Return (X, Y) of the center of cell containing provided text 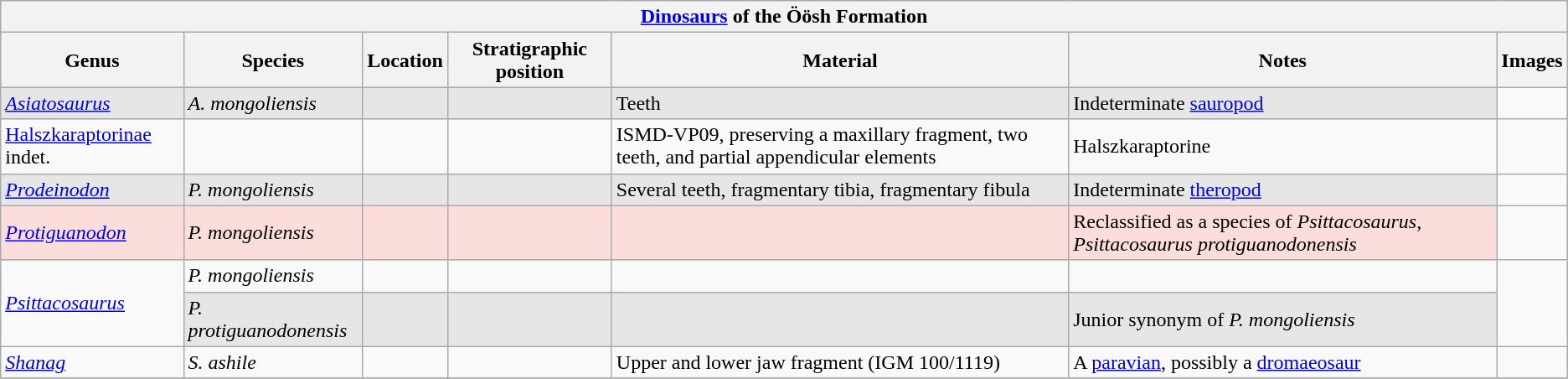
Location (405, 60)
Upper and lower jaw fragment (IGM 100/1119) (839, 362)
Shanag (92, 362)
A paravian, possibly a dromaeosaur (1283, 362)
A. mongoliensis (273, 103)
Asiatosaurus (92, 103)
Notes (1283, 60)
Indeterminate theropod (1283, 189)
Reclassified as a species of Psittacosaurus, Psittacosaurus protiguanodonensis (1283, 233)
Several teeth, fragmentary tibia, fragmentary fibula (839, 189)
Indeterminate sauropod (1283, 103)
Halszkaraptorinae indet. (92, 146)
Stratigraphic position (529, 60)
Junior synonym of P. mongoliensis (1283, 319)
Psittacosaurus (92, 304)
Species (273, 60)
Halszkaraptorine (1283, 146)
Images (1532, 60)
P. protiguanodonensis (273, 319)
ISMD-VP09, preserving a maxillary fragment, two teeth, and partial appendicular elements (839, 146)
Teeth (839, 103)
Material (839, 60)
S. ashile (273, 362)
Genus (92, 60)
Protiguanodon (92, 233)
Dinosaurs of the Öösh Formation (784, 17)
Prodeinodon (92, 189)
